Pinpoint the cell where the given text exists, returning its (x, y) midpoint coordinate. 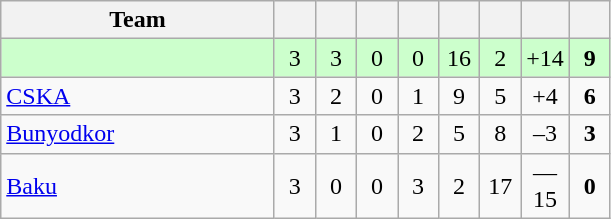
CSKA (138, 96)
+14 (546, 58)
17 (500, 186)
–3 (546, 134)
Team (138, 20)
Baku (138, 186)
Bunyodkor (138, 134)
6 (590, 96)
+4 (546, 96)
8 (500, 134)
16 (460, 58)
—15 (546, 186)
